Determine the (x, y) coordinate at the center of the cell enclosing the given text.  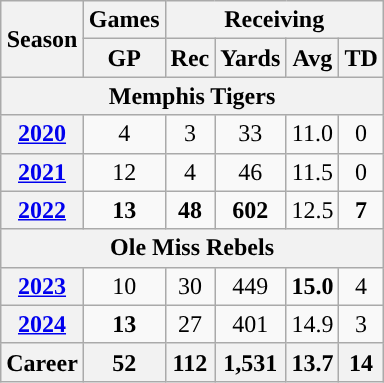
7 (361, 210)
Career (42, 362)
52 (124, 362)
449 (250, 286)
12.5 (312, 210)
2021 (42, 172)
Avg (312, 58)
11.5 (312, 172)
33 (250, 134)
2020 (42, 134)
Receiving (274, 20)
14 (361, 362)
Rec (190, 58)
2023 (42, 286)
1,531 (250, 362)
TD (361, 58)
Ole Miss Rebels (192, 248)
12 (124, 172)
15.0 (312, 286)
401 (250, 324)
27 (190, 324)
30 (190, 286)
112 (190, 362)
48 (190, 210)
46 (250, 172)
10 (124, 286)
13.7 (312, 362)
602 (250, 210)
Yards (250, 58)
2024 (42, 324)
Games (124, 20)
Memphis Tigers (192, 96)
GP (124, 58)
14.9 (312, 324)
11.0 (312, 134)
Season (42, 39)
2022 (42, 210)
